For the text-containing cell, return its midpoint in (x, y) coordinate format. 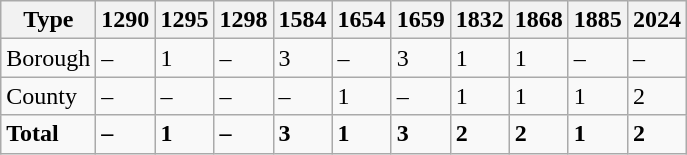
1584 (302, 20)
1654 (362, 20)
1290 (126, 20)
1832 (480, 20)
2024 (656, 20)
1659 (420, 20)
1295 (184, 20)
1298 (244, 20)
1885 (598, 20)
Type (48, 20)
1868 (538, 20)
Total (48, 134)
County (48, 96)
Borough (48, 58)
